Return (x, y) of the center of cell containing provided text 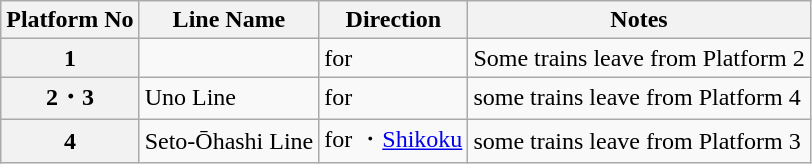
Line Name (229, 20)
some trains leave from Platform 3 (639, 140)
Some trains leave from Platform 2 (639, 58)
1 (70, 58)
Notes (639, 20)
for ・Shikoku (394, 140)
Direction (394, 20)
2・3 (70, 98)
Platform No (70, 20)
Uno Line (229, 98)
Seto-Ōhashi Line (229, 140)
4 (70, 140)
some trains leave from Platform 4 (639, 98)
